Capture the cell that displays the provided text and extract its (X, Y) central coordinate. 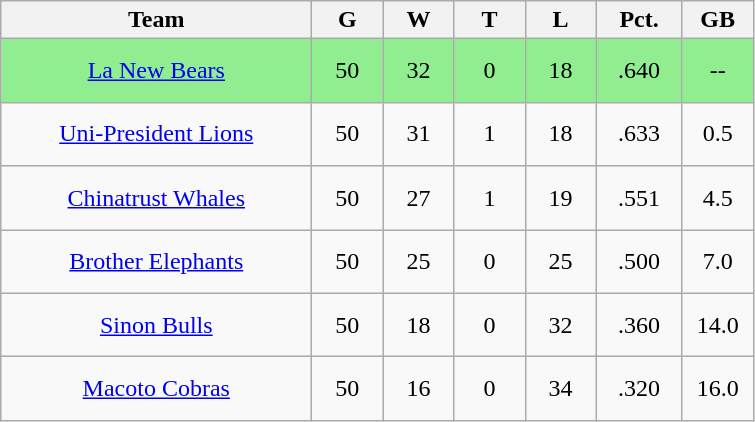
W (418, 20)
7.0 (718, 262)
.640 (639, 71)
Macoto Cobras (156, 389)
Team (156, 20)
Pct. (639, 20)
27 (418, 198)
31 (418, 134)
G (348, 20)
16.0 (718, 389)
La New Bears (156, 71)
Brother Elephants (156, 262)
Sinon Bulls (156, 325)
GB (718, 20)
19 (560, 198)
34 (560, 389)
.500 (639, 262)
.320 (639, 389)
Chinatrust Whales (156, 198)
T (490, 20)
4.5 (718, 198)
14.0 (718, 325)
16 (418, 389)
.551 (639, 198)
0.5 (718, 134)
.633 (639, 134)
L (560, 20)
-- (718, 71)
.360 (639, 325)
Uni-President Lions (156, 134)
